Output the [X, Y] coordinate of the center of the cell containing the given text.  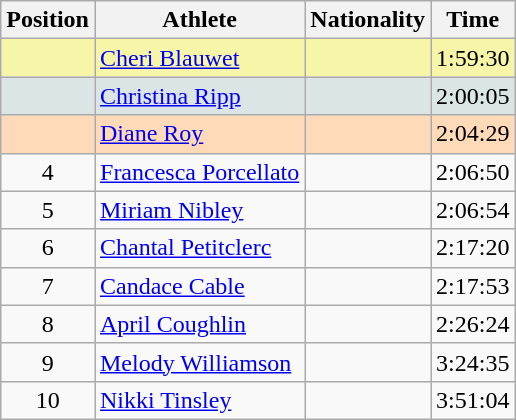
Francesca Porcellato [199, 172]
2:04:29 [473, 134]
Candace Cable [199, 286]
Chantal Petitclerc [199, 248]
1:59:30 [473, 58]
Nikki Tinsley [199, 400]
2:06:54 [473, 210]
Nationality [368, 20]
7 [48, 286]
Position [48, 20]
2:06:50 [473, 172]
9 [48, 362]
6 [48, 248]
April Coughlin [199, 324]
Cheri Blauwet [199, 58]
10 [48, 400]
Melody Williamson [199, 362]
3:51:04 [473, 400]
2:17:53 [473, 286]
2:17:20 [473, 248]
2:00:05 [473, 96]
4 [48, 172]
8 [48, 324]
3:24:35 [473, 362]
Diane Roy [199, 134]
Time [473, 20]
Athlete [199, 20]
5 [48, 210]
Christina Ripp [199, 96]
2:26:24 [473, 324]
Miriam Nibley [199, 210]
